Find where the given text appears and provide that cell's center as [X, Y] coordinate. 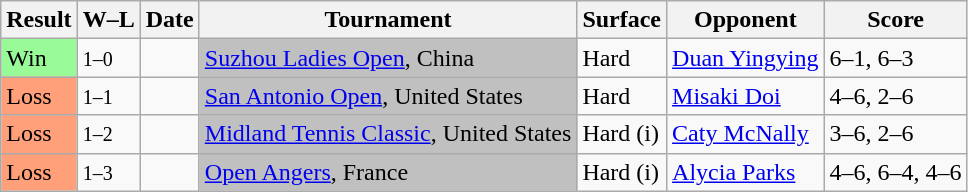
Win [39, 58]
3–6, 2–6 [896, 134]
Duan Yingying [746, 58]
1–1 [108, 96]
Midland Tennis Classic, United States [388, 134]
Surface [622, 20]
6–1, 6–3 [896, 58]
Open Angers, France [388, 172]
W–L [108, 20]
1–0 [108, 58]
4–6, 2–6 [896, 96]
Date [170, 20]
Tournament [388, 20]
Alycia Parks [746, 172]
1–2 [108, 134]
Misaki Doi [746, 96]
Caty McNally [746, 134]
Suzhou Ladies Open, China [388, 58]
1–3 [108, 172]
Result [39, 20]
San Antonio Open, United States [388, 96]
Score [896, 20]
4–6, 6–4, 4–6 [896, 172]
Opponent [746, 20]
